Output the [x, y] coordinate of the center of the cell containing the given text.  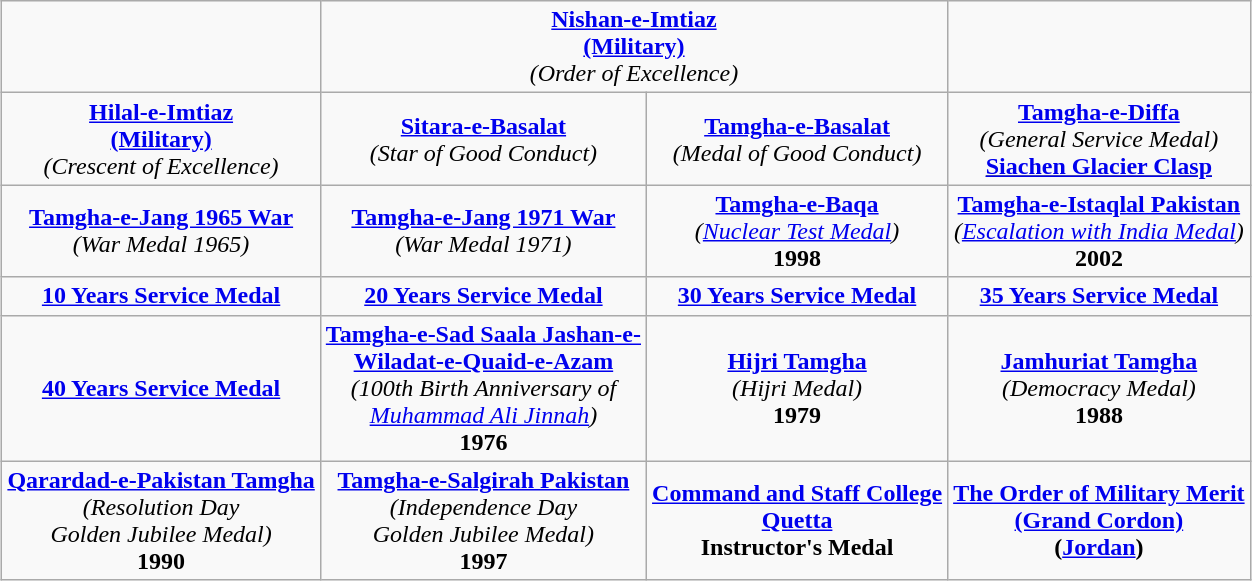
Tamgha-e-Baqa(Nuclear Test Medal)1998 [798, 231]
The Order of Military Merit(Grand Cordon)(Jordan) [1100, 520]
30 Years Service Medal [798, 296]
Hijri Tamgha(Hijri Medal)1979 [798, 388]
Qarardad-e-Pakistan Tamgha(Resolution DayGolden Jubilee Medal)1990 [161, 520]
Tamgha-e-Diffa(General Service Medal)Siachen Glacier Clasp [1100, 139]
Tamgha-e-Jang 1965 War(War Medal 1965) [161, 231]
35 Years Service Medal [1100, 296]
Command and Staff CollegeQuettaInstructor's Medal [798, 520]
Tamgha-e-Basalat(Medal of Good Conduct) [798, 139]
40 Years Service Medal [161, 388]
Sitara-e-Basalat(Star of Good Conduct) [483, 139]
Tamgha-e-Jang 1971 War(War Medal 1971) [483, 231]
Tamgha-e-Salgirah Pakistan(Independence DayGolden Jubilee Medal)1997 [483, 520]
Nishan-e-Imtiaz(Military)(Order of Excellence) [634, 47]
Hilal-e-Imtiaz(Military)(Crescent of Excellence) [161, 139]
10 Years Service Medal [161, 296]
Jamhuriat Tamgha(Democracy Medal)1988 [1100, 388]
Tamgha-e-Istaqlal Pakistan(Escalation with India Medal)2002 [1100, 231]
Tamgha-e-Sad Saala Jashan-e-Wiladat-e-Quaid-e-Azam(100th Birth Anniversary ofMuhammad Ali Jinnah)1976 [483, 388]
20 Years Service Medal [483, 296]
